From the cell containing the given text, extract its center point as (X, Y) coordinate. 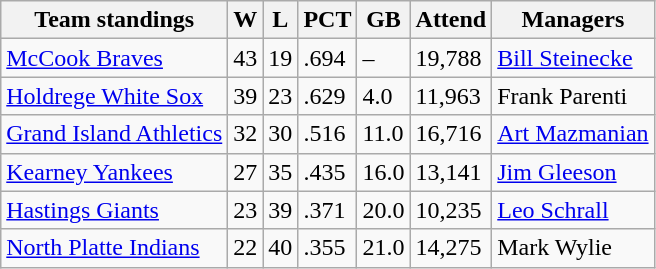
Team standings (114, 20)
13,141 (451, 172)
.435 (328, 172)
McCook Braves (114, 58)
30 (280, 134)
Bill Steinecke (573, 58)
L (280, 20)
20.0 (384, 210)
Hastings Giants (114, 210)
.355 (328, 248)
19,788 (451, 58)
.516 (328, 134)
Mark Wylie (573, 248)
Holdrege White Sox (114, 96)
11,963 (451, 96)
32 (246, 134)
Art Mazmanian (573, 134)
PCT (328, 20)
21.0 (384, 248)
Leo Schrall (573, 210)
.371 (328, 210)
27 (246, 172)
North Platte Indians (114, 248)
Frank Parenti (573, 96)
4.0 (384, 96)
14,275 (451, 248)
16,716 (451, 134)
10,235 (451, 210)
.694 (328, 58)
22 (246, 248)
16.0 (384, 172)
Managers (573, 20)
– (384, 58)
43 (246, 58)
Attend (451, 20)
40 (280, 248)
11.0 (384, 134)
35 (280, 172)
19 (280, 58)
Jim Gleeson (573, 172)
W (246, 20)
Kearney Yankees (114, 172)
Grand Island Athletics (114, 134)
.629 (328, 96)
GB (384, 20)
